Search for the cell housing the specified text and yield its [x, y] center coordinate. 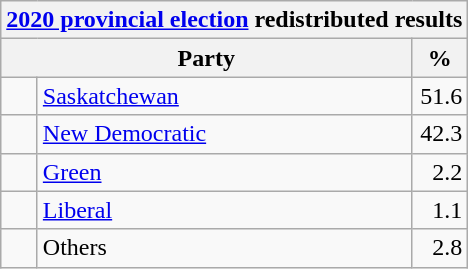
% [440, 58]
New Democratic [224, 134]
Green [224, 172]
2.2 [440, 172]
Others [224, 248]
2020 provincial election redistributed results [234, 20]
2.8 [440, 248]
Liberal [224, 210]
Party [206, 58]
Saskatchewan [224, 96]
1.1 [440, 210]
51.6 [440, 96]
42.3 [440, 134]
